Extract the (X, Y) coordinate from the center of the cell holding the provided text.  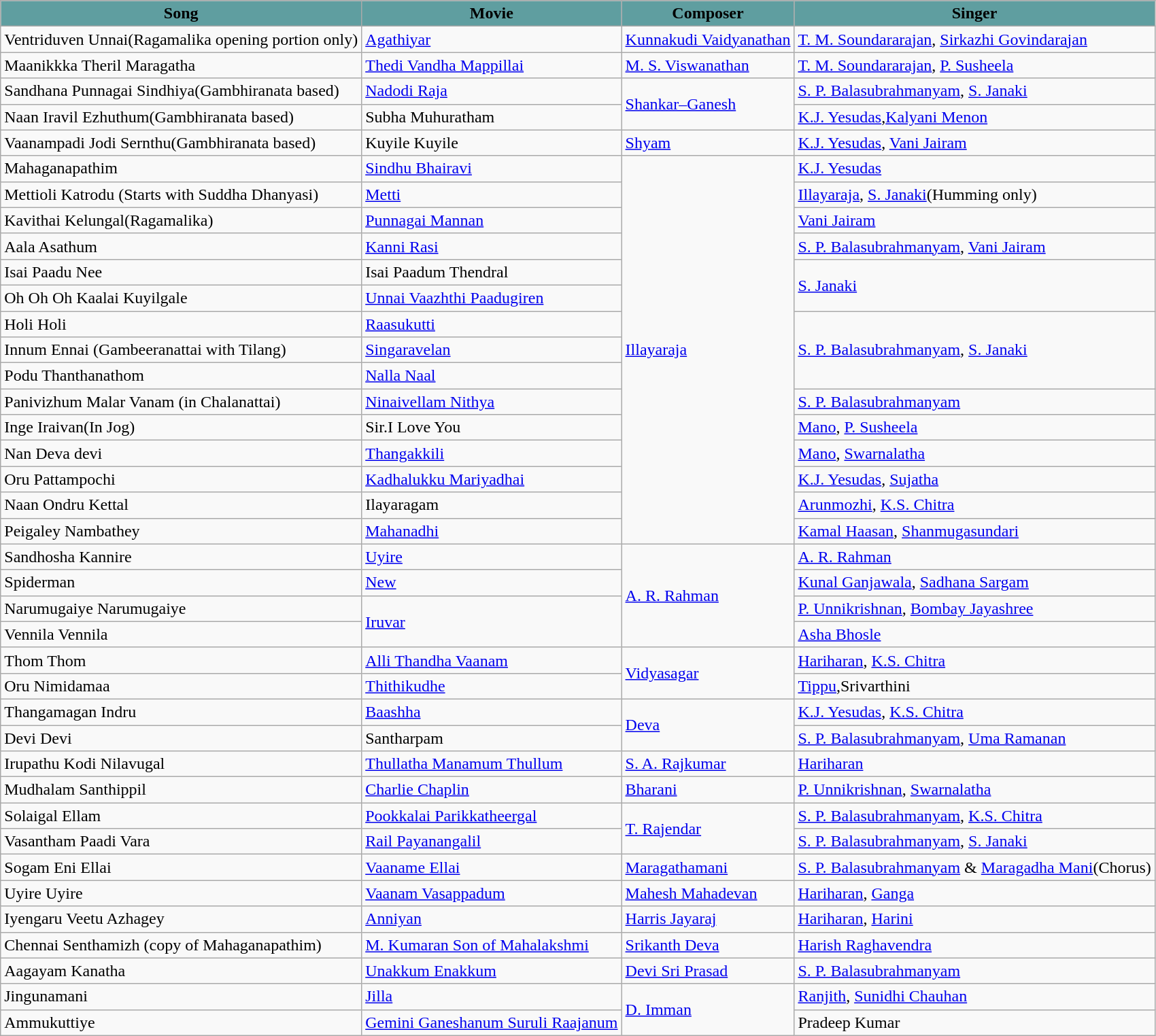
Composer (708, 14)
Raasukutti (492, 324)
Singer (974, 14)
Thangakkili (492, 453)
Agathiyar (492, 39)
Vennila Vennila (181, 634)
Thullatha Manamum Thullum (492, 764)
Kadhalukku Mariyadhai (492, 479)
Ranjith, Sunidhi Chauhan (974, 997)
Baashha (492, 712)
Shyam (708, 143)
Isai Paadum Thendral (492, 272)
Rail Payanangalil (492, 842)
S. P. Balasubrahmanyam, Uma Ramanan (974, 738)
Oru Nimidamaa (181, 686)
Devi Devi (181, 738)
Uyire Uyire (181, 893)
Kunnakudi Vaidyanathan (708, 39)
Unnai Vaazhthi Paadugiren (492, 298)
Sogam Eni Ellai (181, 867)
Aala Asathum (181, 246)
Kunal Ganjawala, Sadhana Sargam (974, 583)
Nadodi Raja (492, 91)
K.J. Yesudas,Kalyani Menon (974, 117)
M. S. Viswanathan (708, 65)
K.J. Yesudas, Sujatha (974, 479)
Nan Deva devi (181, 453)
T. M. Soundararajan, Sirkazhi Govindarajan (974, 39)
K.J. Yesudas, Vani Jairam (974, 143)
Iyengaru Veetu Azhagey (181, 919)
Mahanadhi (492, 531)
Illayaraja (708, 349)
Ammukuttiye (181, 1022)
Ninaivellam Nithya (492, 402)
S. P. Balasubrahmanyam, K.S. Chitra (974, 816)
Kavithai Kelungal(Ragamalika) (181, 220)
Thangamagan Indru (181, 712)
Vaanampadi Jodi Sernthu(Gambhiranata based) (181, 143)
Maanikkka Theril Maragatha (181, 65)
Shankar–Ganesh (708, 104)
Hariharan, K.S. Chitra (974, 660)
T. M. Soundararajan, P. Susheela (974, 65)
P. Unnikrishnan, Swarnalatha (974, 790)
Bharani (708, 790)
S. P. Balasubrahmanyam & Maragadha Mani(Chorus) (974, 867)
Naan Ondru Kettal (181, 505)
Hariharan, Ganga (974, 893)
M. Kumaran Son of Mahalakshmi (492, 945)
Jilla (492, 997)
Jingunamani (181, 997)
K.J. Yesudas, K.S. Chitra (974, 712)
Chennai Senthamizh (copy of Mahaganapathim) (181, 945)
Ventriduven Unnai(Ragamalika opening portion only) (181, 39)
Subha Muhuratham (492, 117)
Pradeep Kumar (974, 1022)
Vani Jairam (974, 220)
Sindhu Bhairavi (492, 169)
D. Imman (708, 1009)
Singaravelan (492, 350)
Thedi Vandha Mappillai (492, 65)
Holi Holi (181, 324)
Mahaganapathim (181, 169)
Oru Pattampochi (181, 479)
Charlie Chaplin (492, 790)
Metti (492, 194)
P. Unnikrishnan, Bombay Jayashree (974, 608)
Naan Iravil Ezhuthum(Gambhiranata based) (181, 117)
T. Rajendar (708, 829)
Anniyan (492, 919)
Pookkalai Parikkatheergal (492, 816)
Song (181, 14)
Tippu,Srivarthini (974, 686)
S. P. Balasubrahmanyam, Vani Jairam (974, 246)
Deva (708, 725)
Devi Sri Prasad (708, 971)
Mano, P. Susheela (974, 428)
Podu Thanthanathom (181, 376)
Vidyasagar (708, 673)
Vasantham Paadi Vara (181, 842)
Solaigal Ellam (181, 816)
Punnagai Mannan (492, 220)
Mettioli Katrodu (Starts with Suddha Dhanyasi) (181, 194)
Oh Oh Oh Kaalai Kuyilgale (181, 298)
Mahesh Mahadevan (708, 893)
Narumugaiye Narumugaiye (181, 608)
Innum Ennai (Gambeeranattai with Tilang) (181, 350)
Sandhana Punnagai Sindhiya(Gambhiranata based) (181, 91)
Unakkum Enakkum (492, 971)
Irupathu Kodi Nilavugal (181, 764)
Iruvar (492, 621)
Arunmozhi, K.S. Chitra (974, 505)
Kamal Haasan, Shanmugasundari (974, 531)
Nalla Naal (492, 376)
Kanni Rasi (492, 246)
Illayaraja, S. Janaki(Humming only) (974, 194)
Gemini Ganeshanum Suruli Raajanum (492, 1022)
Alli Thandha Vaanam (492, 660)
Kuyile Kuyile (492, 143)
Mano, Swarnalatha (974, 453)
Peigaley Nambathey (181, 531)
S. Janaki (974, 285)
Harish Raghavendra (974, 945)
Santharpam (492, 738)
Mudhalam Santhippil (181, 790)
Harris Jayaraj (708, 919)
Isai Paadu Nee (181, 272)
Vaanam Vasappadum (492, 893)
Hariharan (974, 764)
Sandhosha Kannire (181, 557)
Thom Thom (181, 660)
Srikanth Deva (708, 945)
New (492, 583)
Hariharan, Harini (974, 919)
Aagayam Kanatha (181, 971)
Vaaname Ellai (492, 867)
Movie (492, 14)
Asha Bhosle (974, 634)
Uyire (492, 557)
Maragathamani (708, 867)
K.J. Yesudas (974, 169)
Sir.I Love You (492, 428)
Panivizhum Malar Vanam (in Chalanattai) (181, 402)
Spiderman (181, 583)
Inge Iraivan(In Jog) (181, 428)
S. A. Rajkumar (708, 764)
Thithikudhe (492, 686)
Ilayaragam (492, 505)
